Capture the cell that displays the provided text and extract its [x, y] central coordinate. 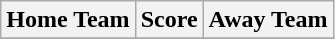
Home Team [68, 20]
Away Team [268, 20]
Score [169, 20]
